Output the [X, Y] coordinate of the center of the cell containing the given text.  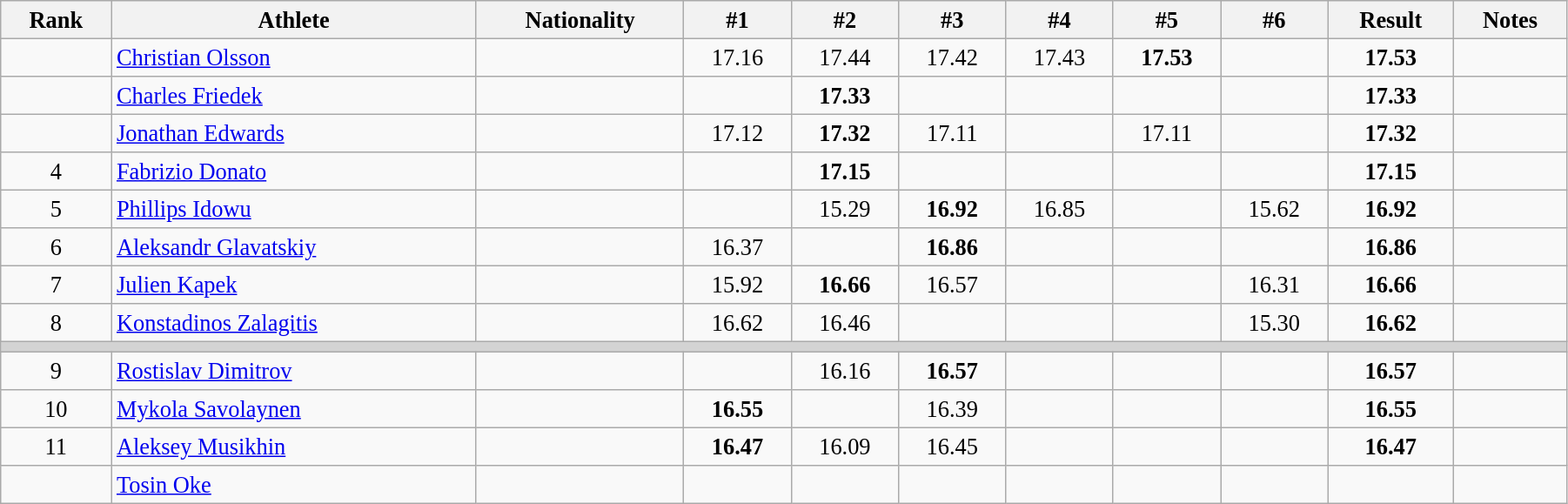
Nationality [580, 19]
#4 [1060, 19]
17.43 [1060, 57]
16.45 [952, 447]
Phillips Idowu [294, 209]
16.09 [844, 447]
Jonathan Edwards [294, 133]
15.92 [738, 285]
Aleksey Musikhin [294, 447]
#1 [738, 19]
Rank [56, 19]
5 [56, 209]
Julien Kapek [294, 285]
16.46 [844, 323]
15.62 [1274, 209]
9 [56, 371]
#6 [1274, 19]
Charles Friedek [294, 95]
17.44 [844, 57]
15.30 [1274, 323]
Tosin Oke [294, 485]
Fabrizio Donato [294, 171]
Mykola Savolaynen [294, 409]
16.85 [1060, 209]
#3 [952, 19]
6 [56, 247]
17.42 [952, 57]
16.16 [844, 371]
Konstadinos Zalagitis [294, 323]
Rostislav Dimitrov [294, 371]
17.12 [738, 133]
11 [56, 447]
17.16 [738, 57]
Result [1390, 19]
Athlete [294, 19]
Christian Olsson [294, 57]
Notes [1511, 19]
4 [56, 171]
7 [56, 285]
Aleksandr Glavatskiy [294, 247]
8 [56, 323]
16.37 [738, 247]
#5 [1166, 19]
#2 [844, 19]
16.39 [952, 409]
16.31 [1274, 285]
15.29 [844, 209]
10 [56, 409]
